Scan for the cell matching the given text and deliver its [X, Y] coordinate at center. 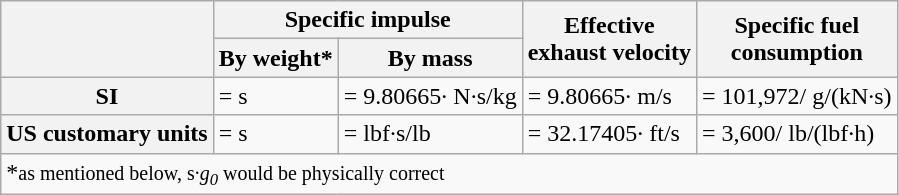
By mass [430, 58]
= 9.80665· N·s/kg [430, 96]
Specific impulse [368, 20]
Specific fuel consumption [798, 39]
SI [107, 96]
= 3,600/ lb/(lbf·h) [798, 134]
= 101,972/ g/(kN·s) [798, 96]
Effective exhaust velocity [609, 39]
US customary units [107, 134]
By weight* [276, 58]
= lbf·s/lb [430, 134]
= 9.80665· m/s [609, 96]
*as mentioned below, s·g0 would be physically correct [449, 174]
= 32.17405· ft/s [609, 134]
